Provide the (X, Y) coordinate of the cell's center where the given text is located.  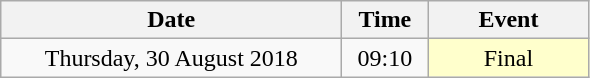
09:10 (385, 58)
Time (385, 20)
Thursday, 30 August 2018 (172, 58)
Date (172, 20)
Final (508, 58)
Event (508, 20)
